Output the [X, Y] coordinate of the center of the cell containing the given text.  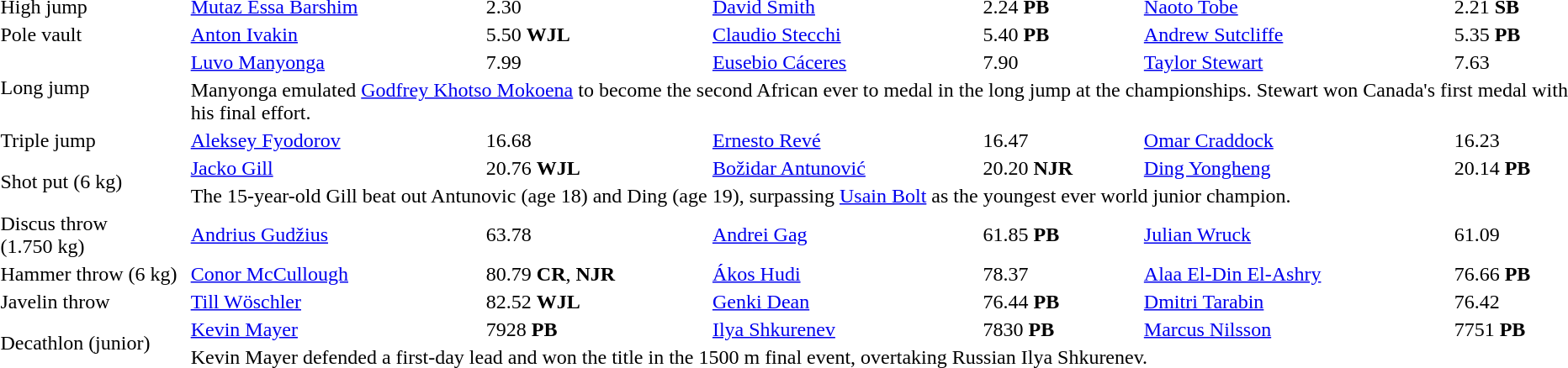
80.79 CR, NJR [596, 274]
Jacko Gill [336, 168]
Genki Dean [845, 302]
Julian Wruck [1296, 235]
Claudio Stecchi [845, 34]
63.78 [596, 235]
Božidar Antunović [845, 168]
7928 PB [596, 329]
Taylor Stewart [1296, 62]
20.76 WJL [596, 168]
20.20 NJR [1061, 168]
Till Wöschler [336, 302]
Andrius Gudžius [336, 235]
76.44 PB [1061, 302]
Marcus Nilsson [1296, 329]
5.50 WJL [596, 34]
Ernesto Revé [845, 140]
Eusebio Cáceres [845, 62]
Andrei Gag [845, 235]
82.52 WJL [596, 302]
7.90 [1061, 62]
Conor McCullough [336, 274]
16.47 [1061, 140]
Luvo Manyonga [336, 62]
Ilya Shkurenev [845, 329]
Alaa El-Din El-Ashry [1296, 274]
78.37 [1061, 274]
61.85 PB [1061, 235]
Ding Yongheng [1296, 168]
Andrew Sutcliffe [1296, 34]
5.40 PB [1061, 34]
Ákos Hudi [845, 274]
Kevin Mayer [336, 329]
Anton Ivakin [336, 34]
Dmitri Tarabin [1296, 302]
16.68 [596, 140]
7.99 [596, 62]
7830 PB [1061, 329]
Aleksey Fyodorov [336, 140]
Omar Craddock [1296, 140]
